Determine the (x, y) coordinate at the center of the cell enclosing the given text.  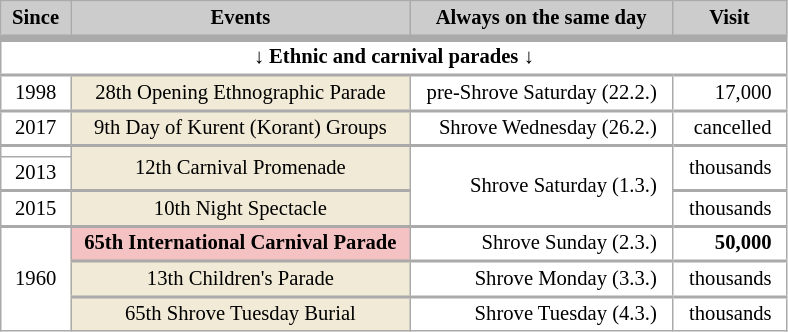
↓ Ethnic and carnival parades ↓ (394, 56)
Shrove Saturday (1.3.) (541, 185)
Shrove Wednesday (26.2.) (541, 128)
Shrove Monday (3.3.) (541, 278)
1960 (36, 278)
9th Day of Kurent (Korant) Groups (240, 128)
Since (36, 18)
2017 (36, 128)
2013 (36, 173)
cancelled (730, 128)
2015 (36, 208)
Always on the same day (541, 18)
13th Children's Parade (240, 278)
Shrove Sunday (2.3.) (541, 244)
Shrove Tuesday (4.3.) (541, 313)
65th Shrove Tuesday Burial (240, 313)
Events (240, 18)
10th Night Spectacle (240, 208)
65th International Carnival Parade (240, 244)
28th Opening Ethnographic Parade (240, 92)
50,000 (730, 244)
Visit (730, 18)
17,000 (730, 92)
12th Carnival Promenade (240, 168)
1998 (36, 92)
pre-Shrove Saturday (22.2.) (541, 92)
